Search for the cell housing the specified text and yield its (X, Y) center coordinate. 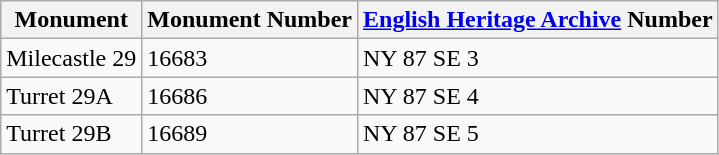
NY 87 SE 5 (538, 134)
NY 87 SE 3 (538, 58)
Monument (72, 20)
Monument Number (250, 20)
16689 (250, 134)
NY 87 SE 4 (538, 96)
English Heritage Archive Number (538, 20)
Turret 29A (72, 96)
Milecastle 29 (72, 58)
16683 (250, 58)
Turret 29B (72, 134)
16686 (250, 96)
